Provide the [x, y] coordinate of the cell's center where the given text is located.  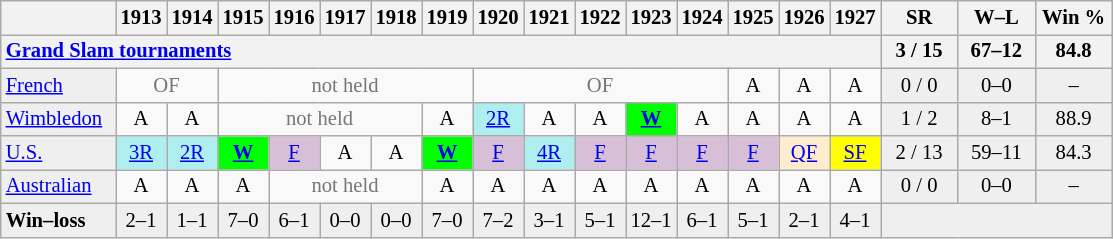
1927 [856, 17]
SF [856, 153]
3–1 [550, 220]
1915 [244, 17]
1926 [804, 17]
88.9 [1074, 119]
8–1 [996, 119]
4R [550, 153]
1917 [346, 17]
67–12 [996, 51]
59–11 [996, 153]
Win % [1074, 17]
French [58, 85]
1919 [448, 17]
84.8 [1074, 51]
1 / 2 [918, 119]
W–L [996, 17]
SR [918, 17]
2 / 13 [918, 153]
1921 [550, 17]
7–2 [498, 220]
U.S. [58, 153]
Australian [58, 186]
12–1 [652, 220]
1920 [498, 17]
Win–loss [58, 220]
1916 [294, 17]
1918 [396, 17]
QF [804, 153]
84.3 [1074, 153]
Wimbledon [58, 119]
1922 [600, 17]
1923 [652, 17]
1913 [142, 17]
3R [142, 153]
1924 [702, 17]
3 / 15 [918, 51]
4–1 [856, 220]
1914 [192, 17]
Grand Slam tournaments [441, 51]
1925 [754, 17]
1–1 [192, 220]
